Provide the [X, Y] coordinate of the cell's center where the given text is located.  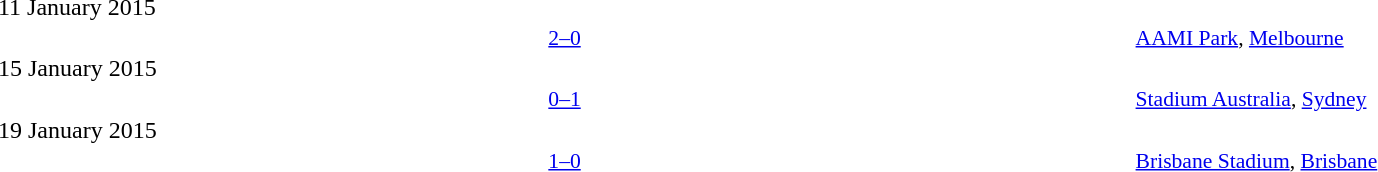
0–1 [564, 99]
2–0 [564, 38]
